Scan for the cell matching the given text and deliver its (x, y) coordinate at center. 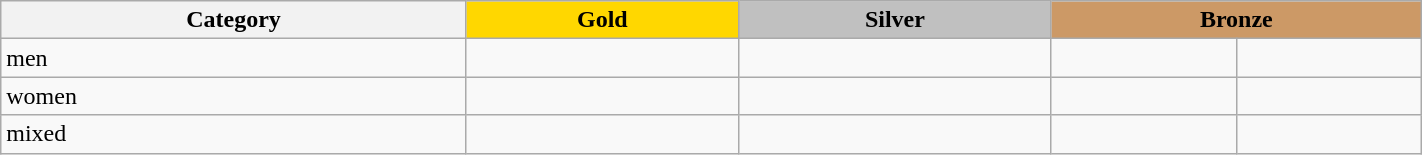
women (234, 96)
mixed (234, 134)
Silver (894, 20)
Category (234, 20)
Bronze (1236, 20)
Gold (602, 20)
men (234, 58)
